For the text-containing cell, return its midpoint in [x, y] coordinate format. 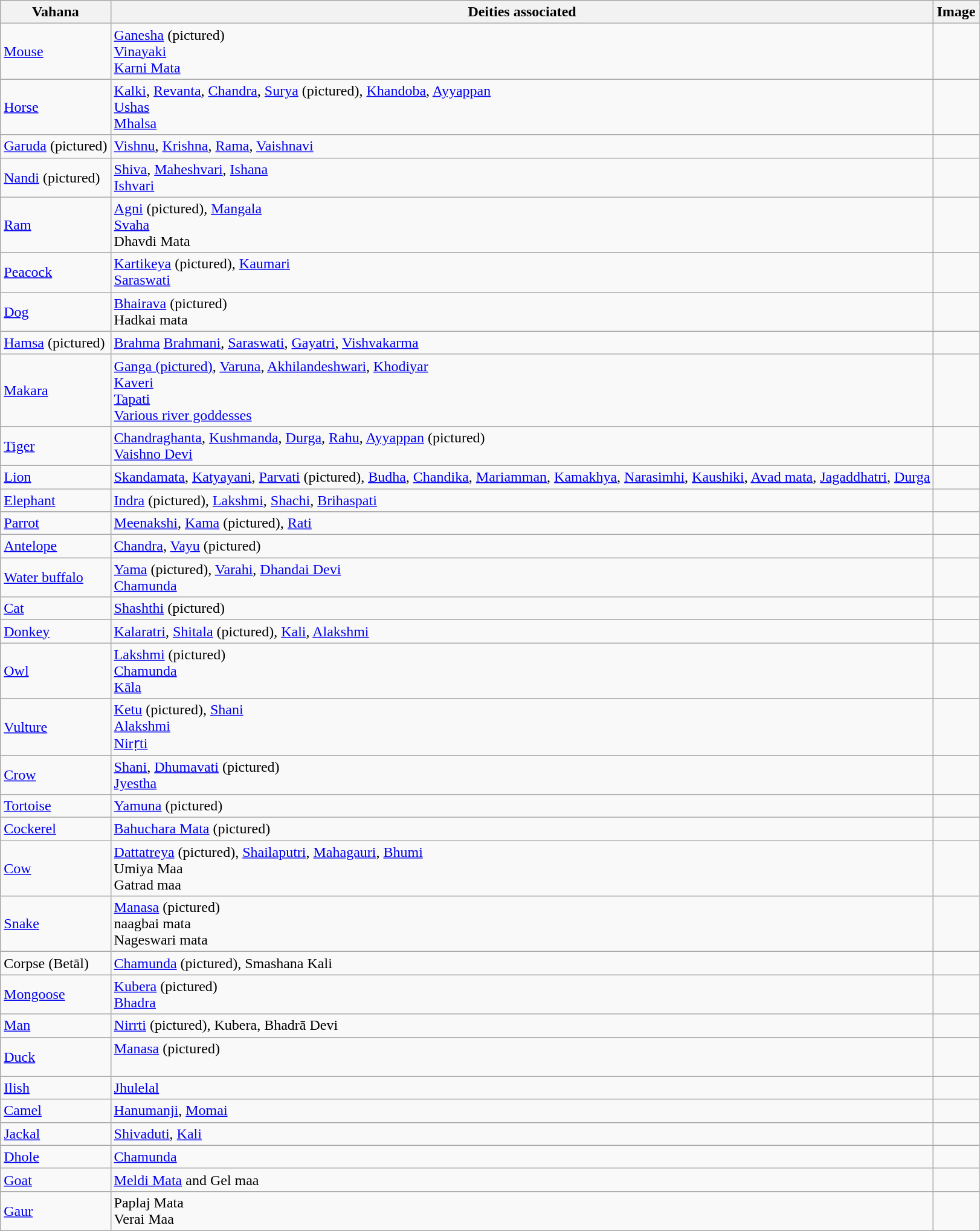
Parrot [56, 523]
Vahana [56, 12]
Agni (pictured), MangalaSvahaDhavdi Mata [522, 225]
Manasa (pictured) naagbai mataNageswari mata [522, 924]
Nandi (pictured) [56, 178]
Yamuna (pictured) [522, 806]
Owl [56, 671]
Bahuchara Mata (pictured) [522, 829]
Snake [56, 924]
Cockerel [56, 829]
Ketu (pictured), ShaniAlakshmi Nirṛti [522, 727]
Shiva, Maheshvari, IshanaIshvari [522, 178]
Dattatreya (pictured), Shailaputri, Mahagauri, BhumiUmiya Maa Gatrad maa [522, 868]
Kubera (pictured)Bhadra [522, 995]
Ram [56, 225]
Nirrti (pictured), Kubera, Bhadrā Devi [522, 1026]
Gaur [56, 1211]
Meldi Mata and Gel maa [522, 1180]
Garuda (pictured) [56, 146]
Donkey [56, 632]
Bhairava (pictured)Hadkai mata [522, 312]
Vulture [56, 727]
Brahma Brahmani, Saraswati, Gayatri, Vishvakarma [522, 343]
Man [56, 1026]
Meenakshi, Kama (pictured), Rati [522, 523]
Chamunda [522, 1157]
Elephant [56, 500]
Camel [56, 1111]
Antelope [56, 546]
Paplaj MataVerai Maa [522, 1211]
Crow [56, 775]
Dog [56, 312]
Ganga (pictured), Varuna, Akhilandeshwari, KhodiyarKaveriTapatiVarious river goddesses [522, 390]
Corpse (Betāl) [56, 963]
Hanumanji, Momai [522, 1111]
Duck [56, 1056]
Yama (pictured), Varahi, Dhandai DeviChamunda [522, 578]
Horse [56, 107]
Deities associated [522, 12]
Water buffalo [56, 578]
Shivaduti, Kali [522, 1134]
Makara [56, 390]
Ganesha (pictured)VinayakiKarni Mata [522, 51]
Vishnu, Krishna, Rama, Vaishnavi [522, 146]
Image [956, 12]
Jackal [56, 1134]
Kartikeya (pictured), KaumariSaraswati [522, 272]
Kalaratri, Shitala (pictured), Kali, Alakshmi [522, 632]
Lion [56, 477]
Mouse [56, 51]
Jhulelal [522, 1088]
Mongoose [56, 995]
Manasa (pictured) [522, 1056]
Hamsa (pictured) [56, 343]
Peacock [56, 272]
Shani, Dhumavati (pictured)Jyestha [522, 775]
Kalki, Revanta, Chandra, Surya (pictured), Khandoba, AyyappanUshasMhalsa [522, 107]
Cow [56, 868]
Goat [56, 1180]
Cat [56, 609]
Ilish [56, 1088]
Shashthi (pictured) [522, 609]
Skandamata, Katyayani, Parvati (pictured), Budha, Chandika, Mariamman, Kamakhya, Narasimhi, Kaushiki, Avad mata, Jagaddhatri, Durga [522, 477]
Chandra, Vayu (pictured) [522, 546]
Dhole [56, 1157]
Tiger [56, 446]
Tortoise [56, 806]
Chamunda (pictured), Smashana Kali [522, 963]
Chandraghanta, Kushmanda, Durga, Rahu, Ayyappan (pictured)Vaishno Devi [522, 446]
Lakshmi (pictured)ChamundaKāla [522, 671]
Indra (pictured), Lakshmi, Shachi, Brihaspati [522, 500]
